Capture the cell that displays the provided text and extract its (X, Y) central coordinate. 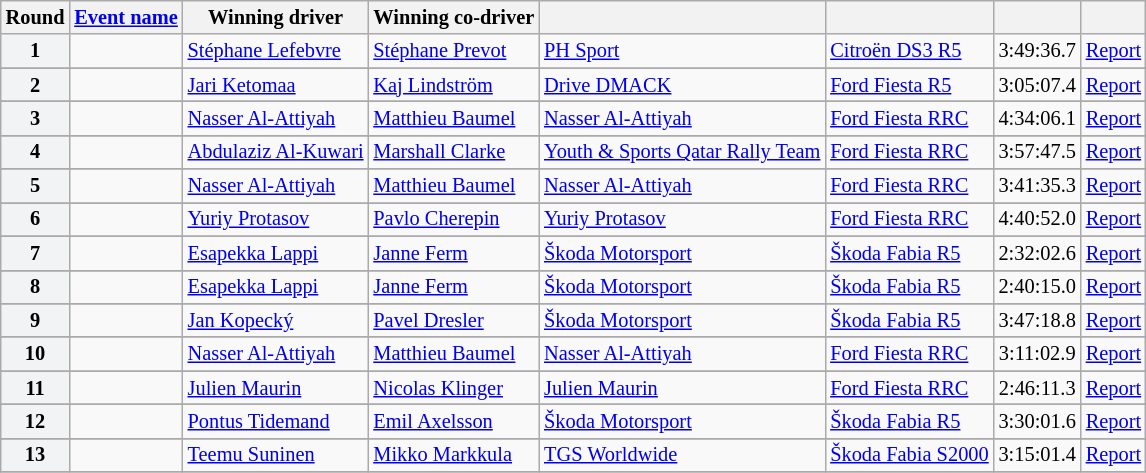
TGS Worldwide (682, 455)
2:40:15.0 (1038, 287)
5 (36, 186)
Jari Ketomaa (276, 85)
2 (36, 85)
3 (36, 118)
11 (36, 388)
6 (36, 219)
Drive DMACK (682, 85)
Pavel Dresler (454, 320)
7 (36, 253)
Stéphane Prevot (454, 51)
Marshall Clarke (454, 152)
2:46:11.3 (1038, 388)
Mikko Markkula (454, 455)
1 (36, 51)
3:30:01.6 (1038, 421)
2:32:02.6 (1038, 253)
Kaj Lindström (454, 85)
PH Sport (682, 51)
9 (36, 320)
8 (36, 287)
4:34:06.1 (1038, 118)
Ford Fiesta R5 (909, 85)
Pontus Tidemand (276, 421)
Teemu Suninen (276, 455)
4 (36, 152)
Stéphane Lefebvre (276, 51)
Winning co-driver (454, 17)
Emil Axelsson (454, 421)
Round (36, 17)
10 (36, 354)
Winning driver (276, 17)
3:41:35.3 (1038, 186)
Citroën DS3 R5 (909, 51)
Youth & Sports Qatar Rally Team (682, 152)
3:05:07.4 (1038, 85)
12 (36, 421)
3:15:01.4 (1038, 455)
13 (36, 455)
Abdulaziz Al-Kuwari (276, 152)
4:40:52.0 (1038, 219)
Nicolas Klinger (454, 388)
3:11:02.9 (1038, 354)
3:57:47.5 (1038, 152)
Pavlo Cherepin (454, 219)
Jan Kopecký (276, 320)
3:49:36.7 (1038, 51)
3:47:18.8 (1038, 320)
Škoda Fabia S2000 (909, 455)
Event name (126, 17)
